Find where the given text appears and provide that cell's center as [X, Y] coordinate. 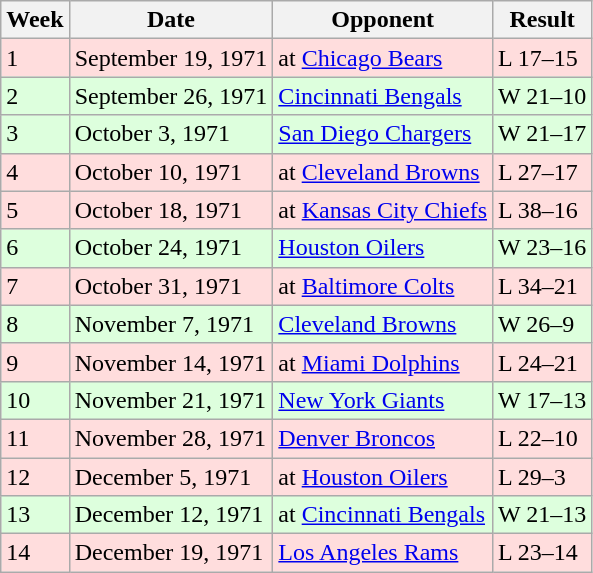
New York Giants [383, 400]
at Cincinnati Bengals [383, 515]
December 19, 1971 [171, 553]
L 24–21 [542, 362]
4 [35, 172]
September 26, 1971 [171, 96]
14 [35, 553]
L 27–17 [542, 172]
at Baltimore Colts [383, 286]
November 28, 1971 [171, 438]
San Diego Chargers [383, 134]
at Cleveland Browns [383, 172]
at Miami Dolphins [383, 362]
Cincinnati Bengals [383, 96]
December 12, 1971 [171, 515]
October 31, 1971 [171, 286]
October 24, 1971 [171, 248]
W 21–10 [542, 96]
Week [35, 20]
November 14, 1971 [171, 362]
13 [35, 515]
6 [35, 248]
3 [35, 134]
W 21–17 [542, 134]
Houston Oilers [383, 248]
October 3, 1971 [171, 134]
Result [542, 20]
September 19, 1971 [171, 58]
October 18, 1971 [171, 210]
9 [35, 362]
1 [35, 58]
12 [35, 477]
L 17–15 [542, 58]
7 [35, 286]
November 7, 1971 [171, 324]
L 29–3 [542, 477]
December 5, 1971 [171, 477]
2 [35, 96]
W 17–13 [542, 400]
L 23–14 [542, 553]
at Kansas City Chiefs [383, 210]
October 10, 1971 [171, 172]
W 26–9 [542, 324]
W 21–13 [542, 515]
Los Angeles Rams [383, 553]
at Houston Oilers [383, 477]
November 21, 1971 [171, 400]
Opponent [383, 20]
L 22–10 [542, 438]
Date [171, 20]
W 23–16 [542, 248]
L 38–16 [542, 210]
10 [35, 400]
L 34–21 [542, 286]
Cleveland Browns [383, 324]
at Chicago Bears [383, 58]
5 [35, 210]
8 [35, 324]
Denver Broncos [383, 438]
11 [35, 438]
